Pinpoint the cell where the given text exists, returning its [X, Y] midpoint coordinate. 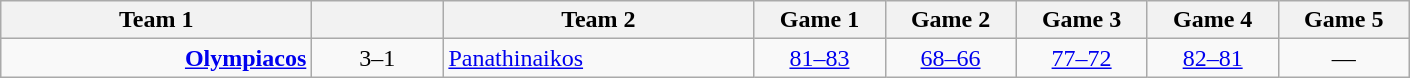
82–81 [1212, 58]
Olympiacos [156, 58]
81–83 [820, 58]
3–1 [378, 58]
Game 3 [1082, 20]
Panathinaikos [598, 58]
Team 1 [156, 20]
Game 5 [1344, 20]
68–66 [950, 58]
Game 2 [950, 20]
— [1344, 58]
Game 1 [820, 20]
Game 4 [1212, 20]
77–72 [1082, 58]
Team 2 [598, 20]
